Return (x, y) of the center of cell containing provided text 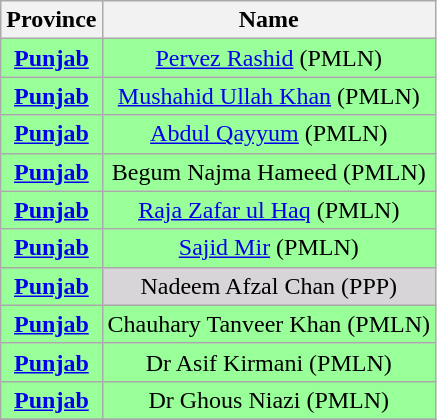
Mushahid Ullah Khan (PMLN) (269, 96)
Province (52, 20)
Raja Zafar ul Haq (PMLN) (269, 210)
Dr Asif Kirmani (PMLN) (269, 362)
Begum Najma Hameed (PMLN) (269, 172)
Chauhary Tanveer Khan (PMLN) (269, 324)
Pervez Rashid (PMLN) (269, 58)
Name (269, 20)
Dr Ghous Niazi (PMLN) (269, 400)
Abdul Qayyum (PMLN) (269, 134)
Nadeem Afzal Chan (PPP) (269, 286)
Sajid Mir (PMLN) (269, 248)
